Search for the cell housing the specified text and yield its [x, y] center coordinate. 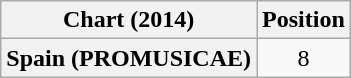
8 [304, 58]
Position [304, 20]
Chart (2014) [129, 20]
Spain (PROMUSICAE) [129, 58]
